Determine the (x, y) coordinate at the center of the cell enclosing the given text.  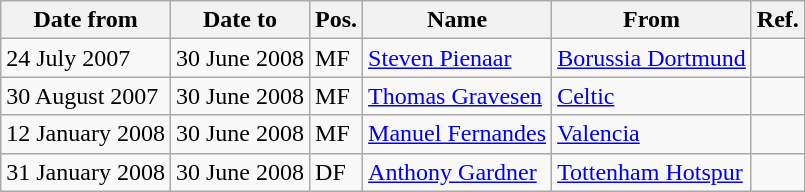
Thomas Gravesen (458, 96)
Celtic (652, 96)
Date to (240, 20)
Manuel Fernandes (458, 134)
From (652, 20)
Ref. (778, 20)
Tottenham Hotspur (652, 172)
Name (458, 20)
Borussia Dortmund (652, 58)
Valencia (652, 134)
Steven Pienaar (458, 58)
30 August 2007 (86, 96)
DF (336, 172)
Date from (86, 20)
12 January 2008 (86, 134)
24 July 2007 (86, 58)
Pos. (336, 20)
31 January 2008 (86, 172)
Anthony Gardner (458, 172)
